Pinpoint the cell where the given text exists, returning its [x, y] midpoint coordinate. 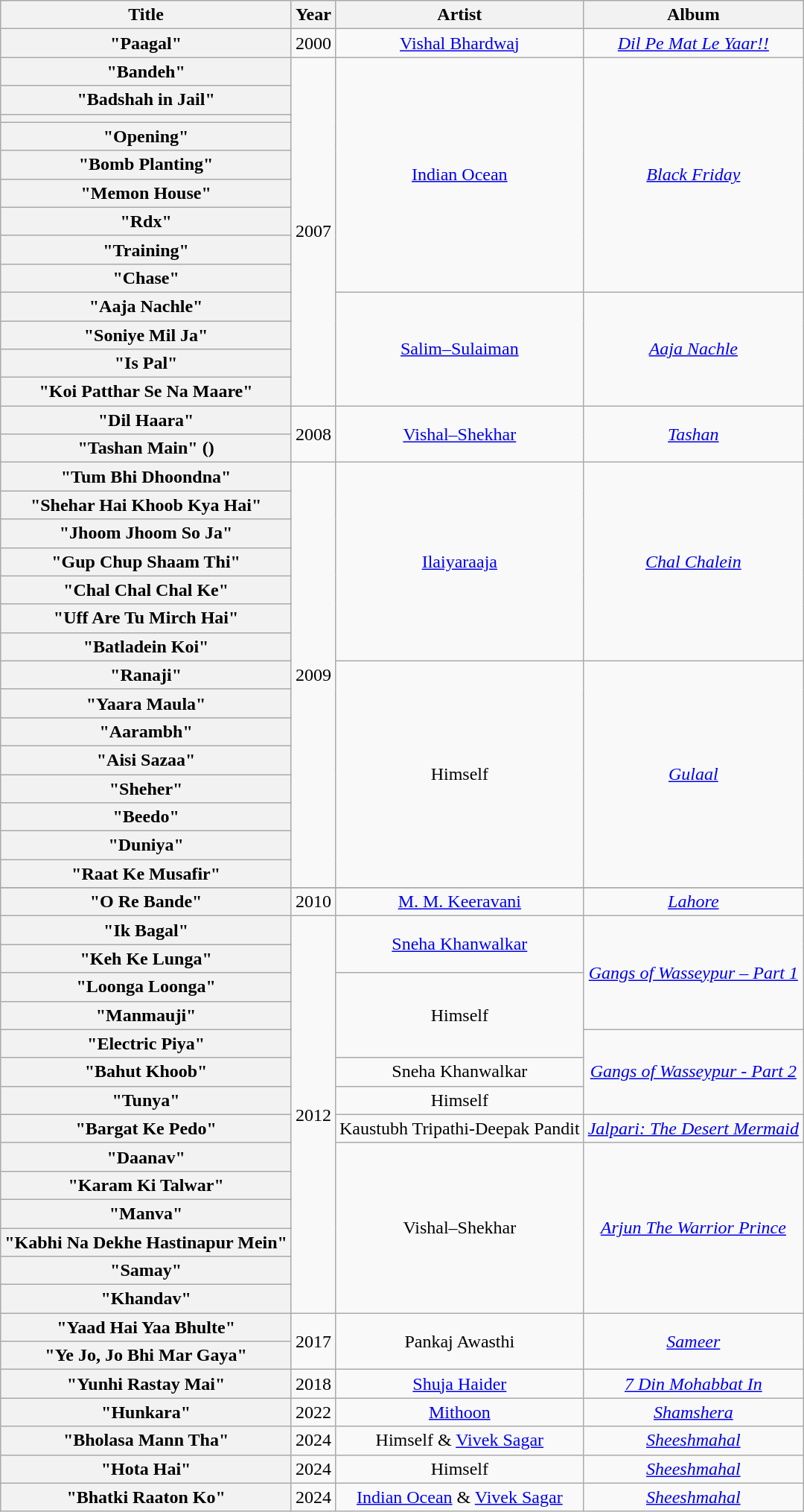
"Manmauji" [146, 1015]
2018 [313, 1384]
"Koi Patthar Se Na Maare" [146, 392]
Kaustubh Tripathi-Deepak Pandit [459, 1128]
"Raat Ke Musafir" [146, 874]
"Tunya" [146, 1100]
"Aisi Sazaa" [146, 760]
Gangs of Wasseypur – Part 1 [693, 973]
"Karam Ki Talwar" [146, 1185]
"Training" [146, 250]
"Samay" [146, 1271]
2012 [313, 1114]
"Bholasa Mann Tha" [146, 1440]
Indian Ocean [459, 175]
"Electric Piya" [146, 1044]
"Yunhi Rastay Mai" [146, 1384]
"Rdx" [146, 221]
"Batladein Koi" [146, 647]
"Yaara Maula" [146, 703]
M. M. Keeravani [459, 902]
Sameer [693, 1341]
2007 [313, 232]
Dil Pe Mat Le Yaar!! [693, 43]
2000 [313, 43]
"Daanav" [146, 1157]
"Aarambh" [146, 731]
Tashan [693, 434]
2017 [313, 1341]
"Bargat Ke Pedo" [146, 1128]
Album [693, 15]
"Ye Jo, Jo Bhi Mar Gaya" [146, 1356]
Artist [459, 15]
7 Din Mohabbat In [693, 1384]
"Hota Hai" [146, 1469]
"Soniye Mil Ja" [146, 334]
Ilaiyaraaja [459, 562]
Shuja Haider [459, 1384]
Vishal Bhardwaj [459, 43]
"O Re Bande" [146, 902]
Aaja Nachle [693, 349]
2010 [313, 902]
"Dil Haara" [146, 420]
Arjun The Warrior Prince [693, 1227]
"Chal Chal Chal Ke" [146, 590]
"Kabhi Na Dekhe Hastinapur Mein" [146, 1242]
"Paagal" [146, 43]
"Badshah in Jail" [146, 100]
"Memon House" [146, 193]
Chal Chalein [693, 562]
"Ik Bagal" [146, 930]
"Yaad Hai Yaa Bhulte" [146, 1327]
"Beedo" [146, 817]
2008 [313, 434]
Shamshera [693, 1412]
Lahore [693, 902]
Himself & Vivek Sagar [459, 1440]
Indian Ocean & Vivek Sagar [459, 1497]
"Hunkara" [146, 1412]
"Aaja Nachle" [146, 306]
"Manva" [146, 1213]
"Gup Chup Shaam Thi" [146, 562]
"Uff Are Tu Mirch Hai" [146, 618]
Pankaj Awasthi [459, 1341]
"Sheher" [146, 789]
Mithoon [459, 1412]
"Tashan Main" () [146, 448]
Black Friday [693, 175]
"Opening" [146, 136]
"Duniya" [146, 845]
"Chase" [146, 278]
"Bomb Planting" [146, 165]
"Khandav" [146, 1299]
"Tum Bhi Dhoondna" [146, 477]
"Jhoom Jhoom So Ja" [146, 533]
"Shehar Hai Khoob Kya Hai" [146, 505]
Salim–Sulaiman [459, 349]
Gangs of Wasseypur - Part 2 [693, 1072]
Jalpari: The Desert Mermaid [693, 1128]
"Is Pal" [146, 363]
"Keh Ke Lunga" [146, 959]
Title [146, 15]
"Loonga Loonga" [146, 987]
Year [313, 15]
"Bandeh" [146, 72]
"Bhatki Raaton Ko" [146, 1497]
"Bahut Khoob" [146, 1072]
"Ranaji" [146, 675]
2009 [313, 675]
Gulaal [693, 774]
2022 [313, 1412]
